Return the (X, Y) coordinate for the center point of the cell that contains the specified text.  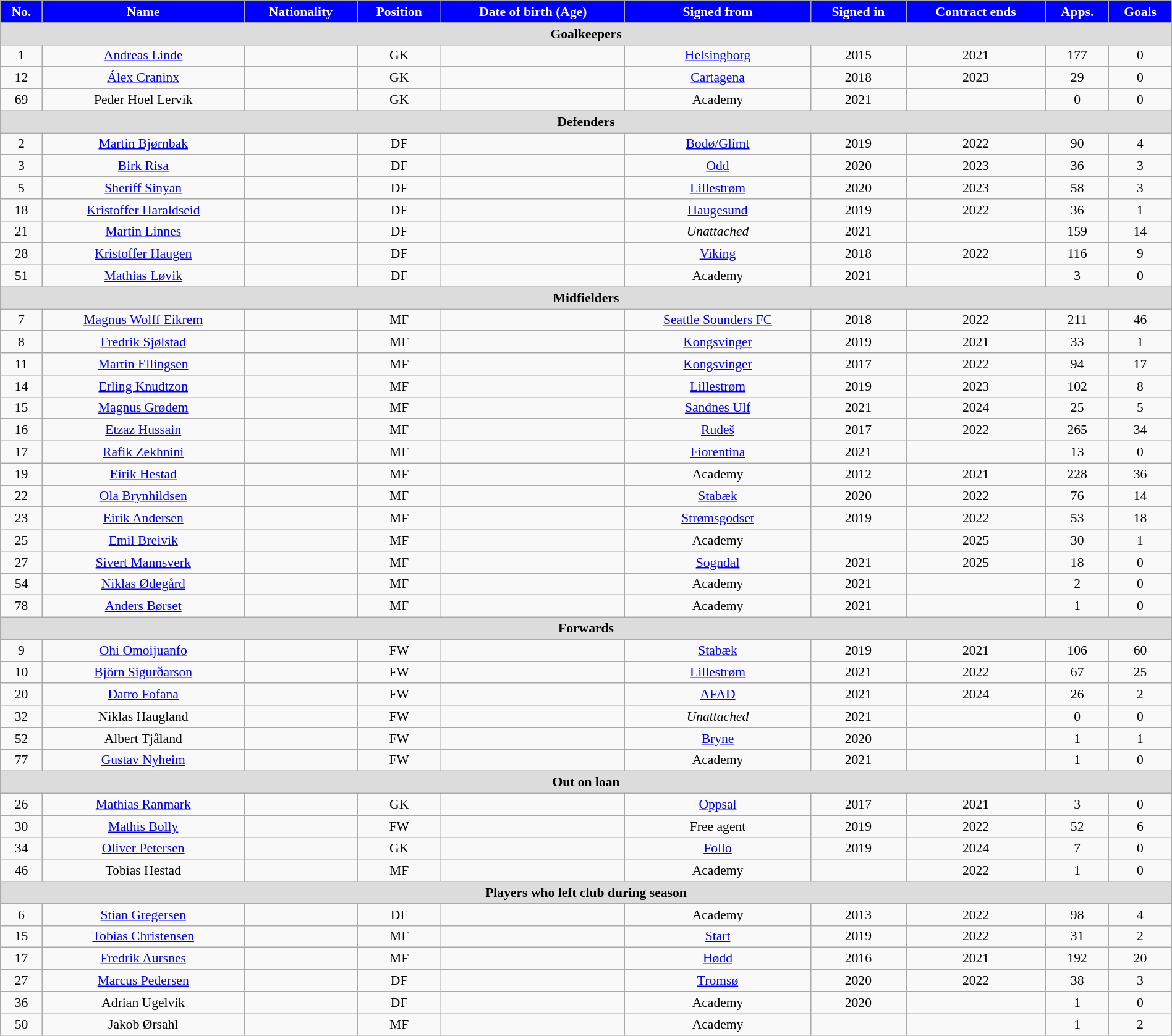
Peder Hoel Lervik (143, 100)
Fredrik Aursnes (143, 959)
Fredrik Sjølstad (143, 342)
22 (21, 496)
AFAD (718, 695)
Mathias Ranmark (143, 805)
69 (21, 100)
228 (1077, 474)
265 (1077, 430)
10 (21, 673)
28 (21, 254)
16 (21, 430)
77 (21, 760)
Sandnes Ulf (718, 408)
60 (1140, 650)
Follo (718, 849)
Odd (718, 166)
23 (21, 519)
Signed from (718, 12)
98 (1077, 915)
Etzaz Hussain (143, 430)
Anders Børset (143, 606)
76 (1077, 496)
2016 (858, 959)
106 (1077, 650)
Goals (1140, 12)
21 (21, 232)
Oppsal (718, 805)
67 (1077, 673)
Rudeš (718, 430)
Tobias Hestad (143, 871)
Martin Ellingsen (143, 364)
Name (143, 12)
Contract ends (976, 12)
32 (21, 716)
12 (21, 78)
Goalkeepers (586, 34)
Björn Sigurðarson (143, 673)
211 (1077, 320)
Birk Risa (143, 166)
Eirik Andersen (143, 519)
Magnus Wolff Eikrem (143, 320)
11 (21, 364)
Albert Tjåland (143, 739)
177 (1077, 56)
33 (1077, 342)
Helsingborg (718, 56)
Álex Craninx (143, 78)
Ola Brynhildsen (143, 496)
Strømsgodset (718, 519)
54 (21, 584)
2013 (858, 915)
78 (21, 606)
Mathias Løvik (143, 276)
53 (1077, 519)
192 (1077, 959)
Mathis Bolly (143, 826)
Niklas Ødegård (143, 584)
Kristoffer Haraldseid (143, 210)
Hødd (718, 959)
13 (1077, 452)
Ohi Omoijuanfo (143, 650)
Tobias Christensen (143, 936)
2015 (858, 56)
Sivert Mannsverk (143, 563)
Martin Bjørnbak (143, 144)
Jakob Ørsahl (143, 1025)
Forwards (586, 629)
Midfielders (586, 298)
Sheriff Sinyan (143, 188)
50 (21, 1025)
Seattle Sounders FC (718, 320)
Start (718, 936)
Marcus Pedersen (143, 981)
94 (1077, 364)
Free agent (718, 826)
Tromsø (718, 981)
Date of birth (Age) (533, 12)
Datro Fofana (143, 695)
Adrian Ugelvik (143, 1003)
Defenders (586, 122)
Rafik Zekhnini (143, 452)
Andreas Linde (143, 56)
19 (21, 474)
Gustav Nyheim (143, 760)
31 (1077, 936)
159 (1077, 232)
Martin Linnes (143, 232)
90 (1077, 144)
Fiorentina (718, 452)
Kristoffer Haugen (143, 254)
29 (1077, 78)
Bryne (718, 739)
Eirik Hestad (143, 474)
No. (21, 12)
58 (1077, 188)
Signed in (858, 12)
116 (1077, 254)
Niklas Haugland (143, 716)
51 (21, 276)
Stian Gregersen (143, 915)
Emil Breivik (143, 540)
Erling Knudtzon (143, 386)
Sogndal (718, 563)
Out on loan (586, 783)
Apps. (1077, 12)
38 (1077, 981)
Oliver Petersen (143, 849)
102 (1077, 386)
Bodø/Glimt (718, 144)
Players who left club during season (586, 893)
Haugesund (718, 210)
Magnus Grødem (143, 408)
2012 (858, 474)
Nationality (300, 12)
Position (399, 12)
Cartagena (718, 78)
Viking (718, 254)
